Extract the [x, y] coordinate from the center of the cell holding the provided text.  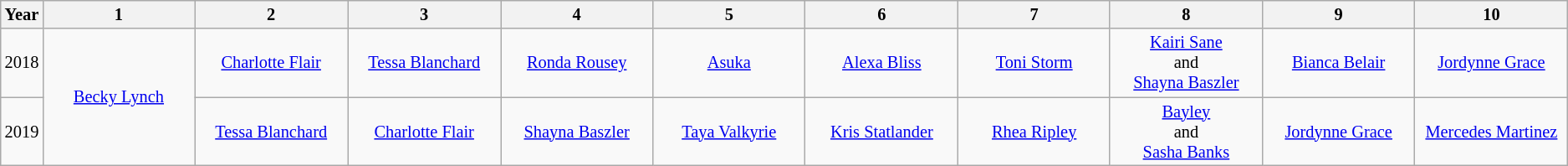
5 [729, 14]
Kairi SaneandShayna Baszler [1186, 63]
7 [1034, 14]
10 [1492, 14]
6 [881, 14]
Alexa Bliss [881, 63]
Shayna Baszler [577, 132]
8 [1186, 14]
Kris Statlander [881, 132]
Rhea Ripley [1034, 132]
Becky Lynch [119, 97]
BayleyandSasha Banks [1186, 132]
Toni Storm [1034, 63]
9 [1338, 14]
2 [271, 14]
Year [22, 14]
2018 [22, 63]
Asuka [729, 63]
2019 [22, 132]
Mercedes Martinez [1492, 132]
1 [119, 14]
3 [425, 14]
Taya Valkyrie [729, 132]
4 [577, 14]
Bianca Belair [1338, 63]
Ronda Rousey [577, 63]
